Find where the given text appears and provide that cell's center as [x, y] coordinate. 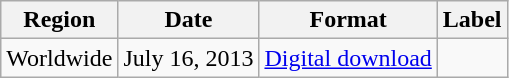
Digital download [348, 58]
Format [348, 20]
July 16, 2013 [188, 58]
Date [188, 20]
Worldwide [60, 58]
Region [60, 20]
Label [472, 20]
